Provide the (x, y) coordinate of the cell's center where the given text is located.  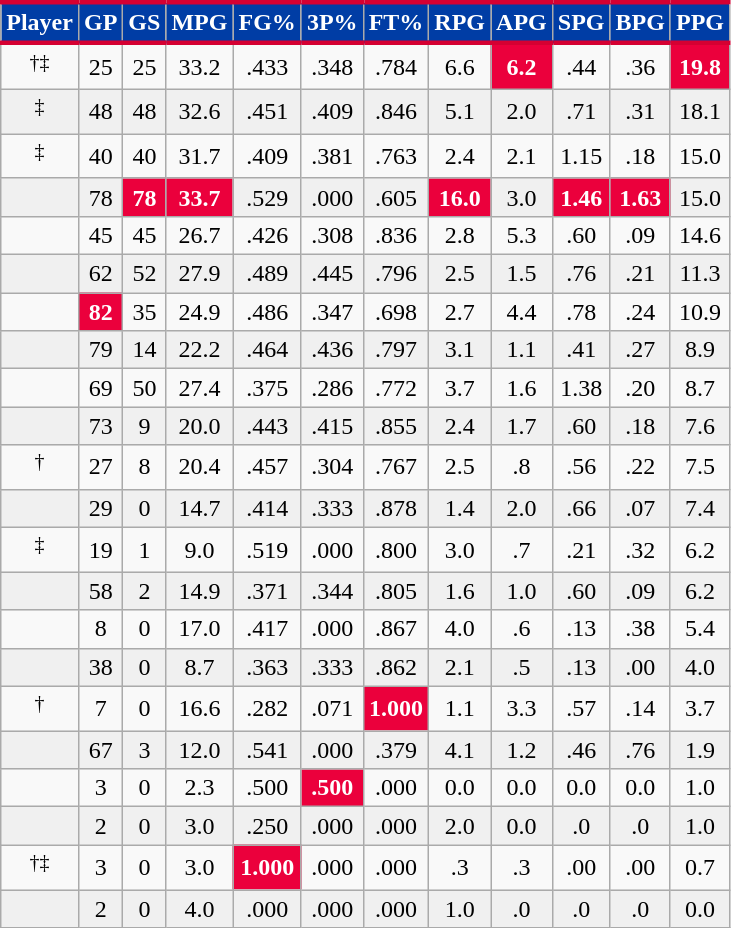
14.6 (700, 236)
.27 (640, 350)
.867 (396, 629)
33.7 (200, 197)
.344 (332, 591)
.31 (640, 112)
GP (100, 22)
.347 (332, 312)
7.4 (700, 508)
.605 (396, 197)
1.7 (522, 426)
16.6 (200, 708)
.371 (267, 591)
79 (100, 350)
1 (144, 550)
.7 (522, 550)
0.7 (700, 868)
.797 (396, 350)
.36 (640, 66)
.44 (581, 66)
.541 (267, 750)
.529 (267, 197)
.784 (396, 66)
3P% (332, 22)
.767 (396, 468)
.763 (396, 156)
32.6 (200, 112)
.286 (332, 388)
.836 (396, 236)
.41 (581, 350)
.282 (267, 708)
.489 (267, 274)
BPG (640, 22)
MPG (200, 22)
2.7 (460, 312)
.796 (396, 274)
12.0 (200, 750)
RPG (460, 22)
.862 (396, 667)
.6 (522, 629)
.5 (522, 667)
69 (100, 388)
.443 (267, 426)
82 (100, 312)
1.9 (700, 750)
.846 (396, 112)
35 (144, 312)
FG% (267, 22)
.379 (396, 750)
73 (100, 426)
7.5 (700, 468)
4.4 (522, 312)
9.0 (200, 550)
14.7 (200, 508)
.451 (267, 112)
.304 (332, 468)
.20 (640, 388)
19 (100, 550)
.24 (640, 312)
14.9 (200, 591)
62 (100, 274)
1.5 (522, 274)
33.2 (200, 66)
4.1 (460, 750)
.414 (267, 508)
.56 (581, 468)
5.3 (522, 236)
31.7 (200, 156)
.375 (267, 388)
.32 (640, 550)
38 (100, 667)
2.8 (460, 236)
58 (100, 591)
26.7 (200, 236)
.38 (640, 629)
.855 (396, 426)
7.6 (700, 426)
PPG (700, 22)
9 (144, 426)
.57 (581, 708)
.46 (581, 750)
.433 (267, 66)
.436 (332, 350)
.07 (640, 508)
2.3 (200, 788)
.71 (581, 112)
27 (100, 468)
.772 (396, 388)
11.3 (700, 274)
52 (144, 274)
.250 (267, 826)
APG (522, 22)
.348 (332, 66)
.519 (267, 550)
.426 (267, 236)
1.2 (522, 750)
.071 (332, 708)
.698 (396, 312)
3.1 (460, 350)
SPG (581, 22)
27.4 (200, 388)
FT% (396, 22)
.417 (267, 629)
1.46 (581, 197)
14 (144, 350)
.22 (640, 468)
.363 (267, 667)
5.1 (460, 112)
22.2 (200, 350)
.381 (332, 156)
.78 (581, 312)
1.63 (640, 197)
8.9 (700, 350)
.8 (522, 468)
19.8 (700, 66)
50 (144, 388)
.486 (267, 312)
20.4 (200, 468)
.415 (332, 426)
1.4 (460, 508)
29 (100, 508)
.445 (332, 274)
.66 (581, 508)
17.0 (200, 629)
1.38 (581, 388)
.464 (267, 350)
1.15 (581, 156)
.457 (267, 468)
.308 (332, 236)
.878 (396, 508)
Player (40, 22)
5.4 (700, 629)
27.9 (200, 274)
16.0 (460, 197)
24.9 (200, 312)
.14 (640, 708)
.800 (396, 550)
20.0 (200, 426)
.805 (396, 591)
67 (100, 750)
6.6 (460, 66)
7 (100, 708)
18.1 (700, 112)
10.9 (700, 312)
3.3 (522, 708)
GS (144, 22)
